Capture the cell that displays the provided text and extract its [X, Y] central coordinate. 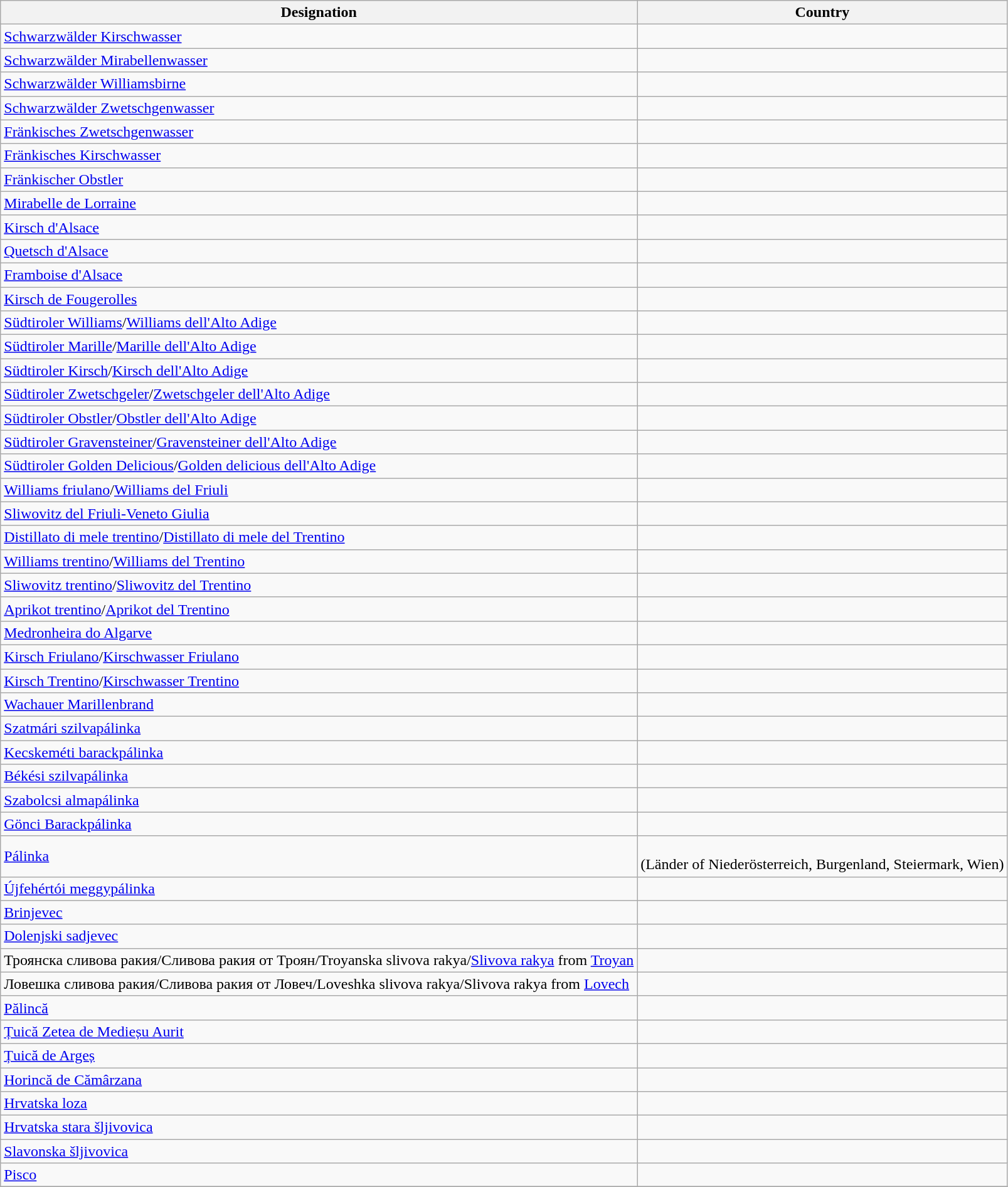
Brinjevec [319, 912]
Mirabelle de Lorraine [319, 203]
Hrvatska stara šljivovica [319, 1127]
Medronheira do Algarve [319, 633]
Südtiroler Obstler/Obstler dell'Alto Adige [319, 418]
Südtiroler Zwetschgeler/Zwetschgeler dell'Alto Adige [319, 394]
Fränkisches Zwetschgenwasser [319, 132]
Schwarzwälder Williamsbirne [319, 84]
Framboise d'Alsace [319, 275]
Szabolcsi almapálinka [319, 800]
Fränkisches Kirschwasser [319, 156]
Gönci Barackpálinka [319, 824]
Williams trentino/Williams del Trentino [319, 561]
Kirsch Trentino/Kirschwasser Trentino [319, 680]
(Länder of Niederösterreich, Burgenland, Steiermark, Wien) [822, 857]
Pálinka [319, 857]
Троянска сливова ракия/Сливова ракия от Троян/Troyanska slivova rakya/Slivova rakya from Troyan [319, 960]
Südtiroler Golden Delicious/Golden delicious dell'Alto Adige [319, 466]
Țuică de Argeș [319, 1055]
Quetsch d'Alsace [319, 251]
Sliwovitz del Friuli-Veneto Giulia [319, 514]
Südtiroler Gravensteiner/Gravensteiner dell'Alto Adige [319, 442]
Fränkischer Obstler [319, 179]
Ловешка сливова ракия/Сливова ракия от Ловеч/Loveshka slivova rakya/Slivova rakya from Lovech [319, 984]
Pălincă [319, 1008]
Sliwovitz trentino/Sliwovitz del Trentino [319, 585]
Schwarzwälder Mirabellenwasser [319, 60]
Schwarzwälder Zwetschgenwasser [319, 108]
Schwarzwälder Kirschwasser [319, 36]
Distillato di mele trentino/Distillato di mele del Trentino [319, 537]
Wachauer Marillenbrand [319, 705]
Kirsch Friulano/Kirschwasser Friulano [319, 657]
Szatmári szilvapálinka [319, 729]
Békési szilvapálinka [319, 776]
Südtiroler Marille/Marille dell'Alto Adige [319, 347]
Südtiroler Kirsch/Kirsch dell'Alto Adige [319, 371]
Designation [319, 13]
Hrvatska loza [319, 1104]
Újfehértói meggypálinka [319, 889]
Țuică Zetea de Medieșu Aurit [319, 1031]
Kirsch de Fougerolles [319, 299]
Horincă de Cămârzana [319, 1079]
Aprikot trentino/Aprikot del Trentino [319, 609]
Slavonska šljivovica [319, 1151]
Kirsch d'Alsace [319, 227]
Pisco [319, 1175]
Kecskeméti barackpálinka [319, 752]
Südtiroler Williams/Williams dell'Alto Adige [319, 323]
Country [822, 13]
Williams friulano/Williams del Friuli [319, 490]
Dolenjski sadjevec [319, 936]
